Pinpoint the cell where the given text exists, returning its (x, y) midpoint coordinate. 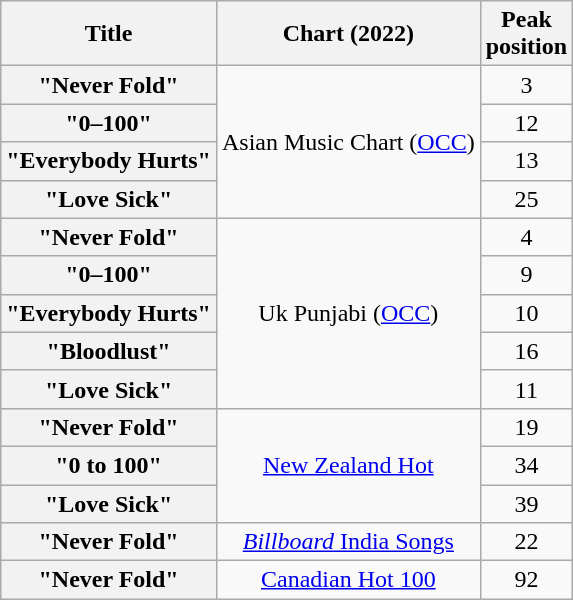
10 (526, 313)
34 (526, 465)
"0 to 100" (109, 465)
11 (526, 389)
3 (526, 85)
Peakposition (526, 34)
13 (526, 161)
25 (526, 199)
Asian Music Chart (OCC) (348, 142)
Canadian Hot 100 (348, 580)
4 (526, 237)
Title (109, 34)
16 (526, 351)
Billboard India Songs (348, 542)
39 (526, 503)
12 (526, 123)
Chart (2022) (348, 34)
19 (526, 427)
"Bloodlust" (109, 351)
92 (526, 580)
Uk Punjabi (OCC) (348, 313)
22 (526, 542)
9 (526, 275)
New Zealand Hot (348, 465)
